Capture the cell that displays the provided text and extract its (x, y) central coordinate. 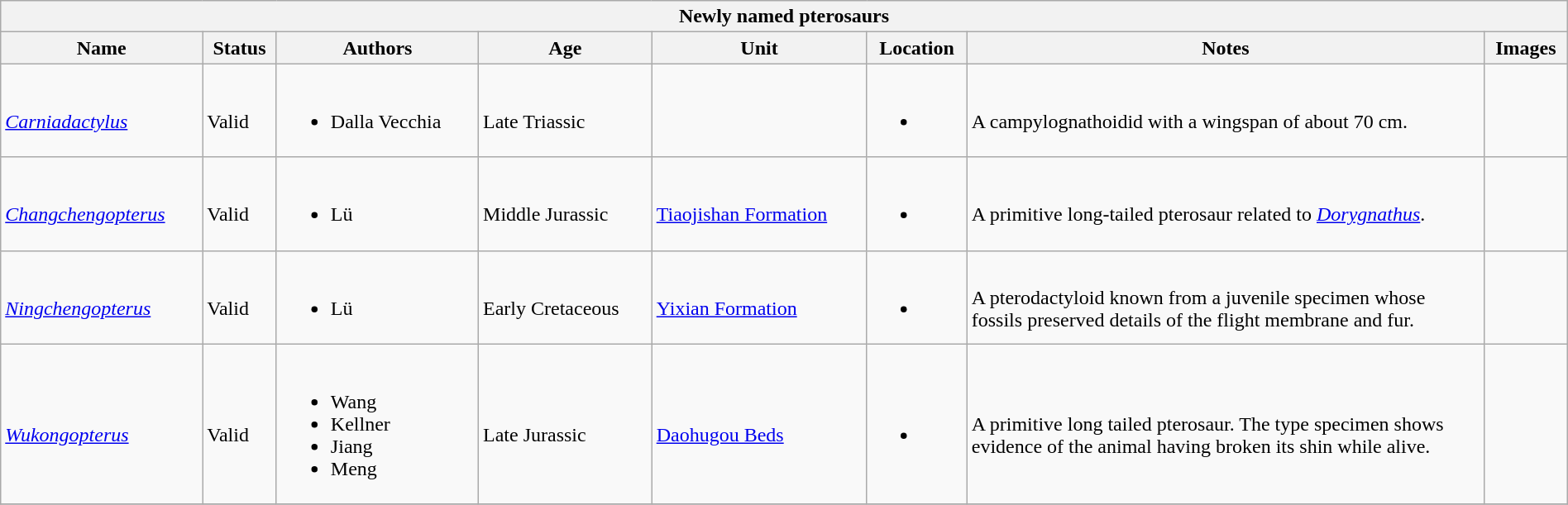
Yixian Formation (759, 298)
Newly named pterosaurs (784, 17)
Images (1525, 48)
Carniadactylus (102, 111)
Ningchengopterus (102, 298)
WangKellnerJiangMeng (377, 424)
Tiaojishan Formation (759, 203)
Name (102, 48)
A campylognathoidid with a wingspan of about 70 cm. (1226, 111)
Notes (1226, 48)
Age (566, 48)
Status (240, 48)
Wukongopterus (102, 424)
Changchengopterus (102, 203)
Late Triassic (566, 111)
A pterodactyloid known from a juvenile specimen whose fossils preserved details of the flight membrane and fur. (1226, 298)
Daohugou Beds (759, 424)
Dalla Vecchia (377, 111)
Late Jurassic (566, 424)
A primitive long tailed pterosaur. The type specimen shows evidence of the animal having broken its shin while alive. (1226, 424)
A primitive long-tailed pterosaur related to Dorygnathus. (1226, 203)
Early Cretaceous (566, 298)
Middle Jurassic (566, 203)
Authors (377, 48)
Unit (759, 48)
Location (916, 48)
